Scan for the cell matching the given text and deliver its [x, y] coordinate at center. 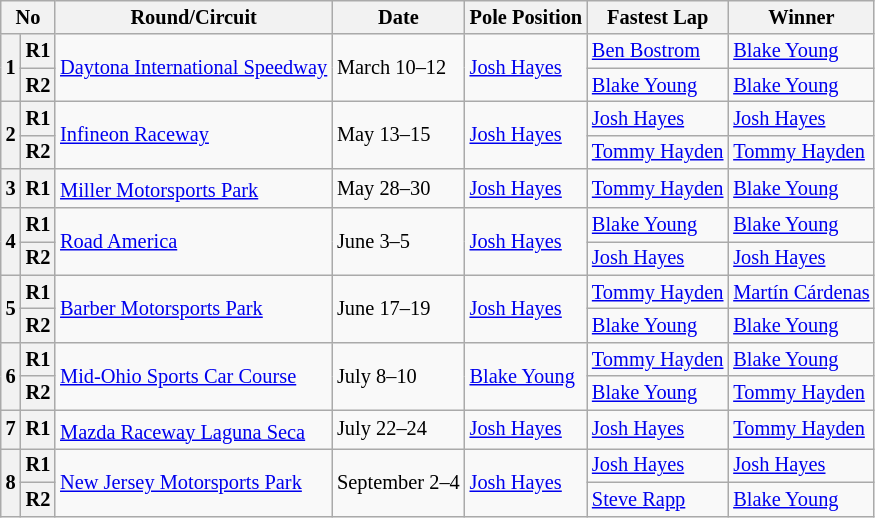
1 [11, 68]
3 [11, 188]
June 3–5 [398, 242]
May 28–30 [398, 188]
June 17–19 [398, 308]
New Jersey Motorsports Park [194, 482]
7 [11, 430]
No [28, 17]
Mazda Raceway Laguna Seca [194, 430]
Road America [194, 242]
5 [11, 308]
May 13–15 [398, 134]
Daytona International Speedway [194, 68]
Round/Circuit [194, 17]
Fastest Lap [658, 17]
Martín Cárdenas [801, 292]
July 8–10 [398, 376]
Miller Motorsports Park [194, 188]
6 [11, 376]
Infineon Raceway [194, 134]
Ben Bostrom [658, 51]
September 2–4 [398, 482]
4 [11, 242]
March 10–12 [398, 68]
Mid-Ohio Sports Car Course [194, 376]
Date [398, 17]
Steve Rapp [658, 499]
8 [11, 482]
Pole Position [526, 17]
Barber Motorsports Park [194, 308]
Winner [801, 17]
July 22–24 [398, 430]
2 [11, 134]
